Pinpoint the cell where the given text exists, returning its (x, y) midpoint coordinate. 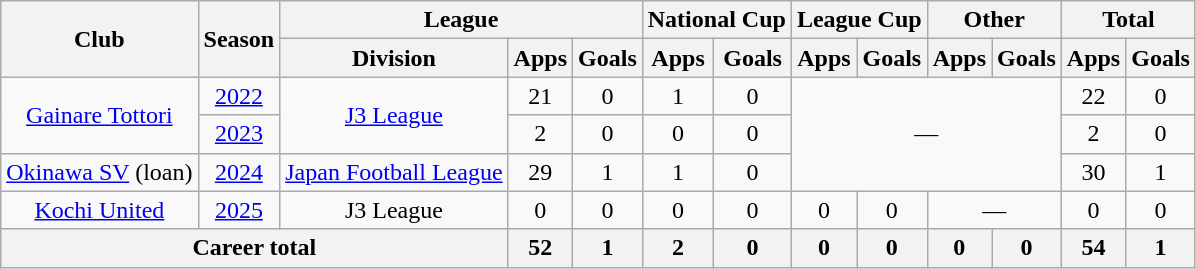
National Cup (716, 20)
League (462, 20)
2023 (239, 134)
52 (540, 248)
22 (1093, 96)
Division (394, 58)
29 (540, 172)
54 (1093, 248)
21 (540, 96)
Other (994, 20)
2025 (239, 210)
Season (239, 39)
2024 (239, 172)
30 (1093, 172)
Total (1128, 20)
League Cup (859, 20)
2022 (239, 96)
Kochi United (100, 210)
Gainare Tottori (100, 115)
Club (100, 39)
Okinawa SV (loan) (100, 172)
Japan Football League (394, 172)
Career total (254, 248)
